From the cell containing the given text, extract its center point as (x, y) coordinate. 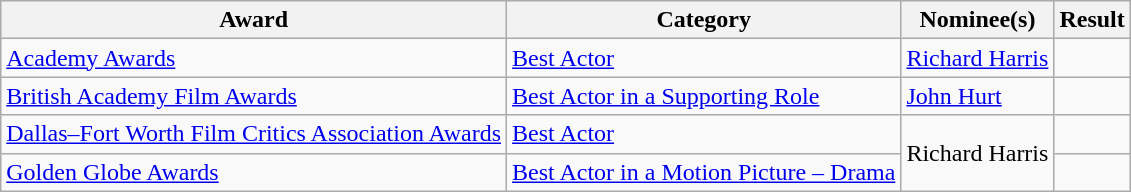
Best Actor in a Supporting Role (704, 96)
John Hurt (978, 96)
Best Actor in a Motion Picture – Drama (704, 172)
Result (1092, 20)
Golden Globe Awards (254, 172)
Dallas–Fort Worth Film Critics Association Awards (254, 134)
Nominee(s) (978, 20)
Category (704, 20)
Academy Awards (254, 58)
Award (254, 20)
British Academy Film Awards (254, 96)
